Detect which cell encompasses the target text, then output its [x, y] center coordinate. 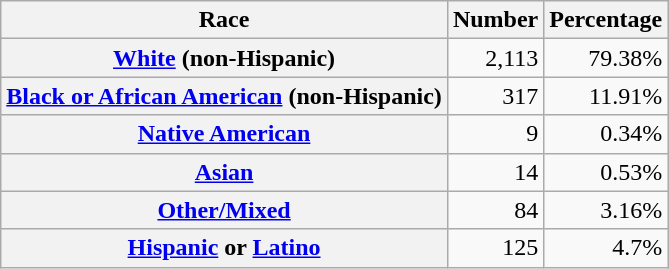
Native American [224, 134]
White (non-Hispanic) [224, 58]
84 [495, 210]
Race [224, 20]
Number [495, 20]
14 [495, 172]
9 [495, 134]
79.38% [606, 58]
Black or African American (non-Hispanic) [224, 96]
Hispanic or Latino [224, 248]
Other/Mixed [224, 210]
3.16% [606, 210]
Percentage [606, 20]
0.53% [606, 172]
125 [495, 248]
4.7% [606, 248]
0.34% [606, 134]
Asian [224, 172]
2,113 [495, 58]
317 [495, 96]
11.91% [606, 96]
